Scan for the cell matching the given text and deliver its [X, Y] coordinate at center. 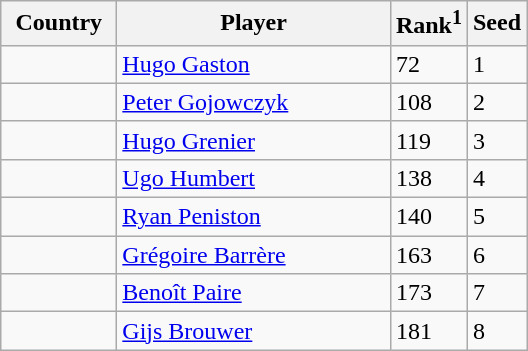
Hugo Gaston [254, 64]
Grégoire Barrère [254, 255]
Player [254, 24]
119 [428, 140]
Gijs Brouwer [254, 331]
Rank1 [428, 24]
7 [496, 293]
6 [496, 255]
5 [496, 217]
2 [496, 102]
163 [428, 255]
Hugo Grenier [254, 140]
Peter Gojowczyk [254, 102]
Ryan Peniston [254, 217]
Country [59, 24]
173 [428, 293]
3 [496, 140]
Benoît Paire [254, 293]
108 [428, 102]
Seed [496, 24]
72 [428, 64]
Ugo Humbert [254, 178]
8 [496, 331]
181 [428, 331]
138 [428, 178]
4 [496, 178]
140 [428, 217]
1 [496, 64]
